Scan for the cell matching the given text and deliver its [x, y] coordinate at center. 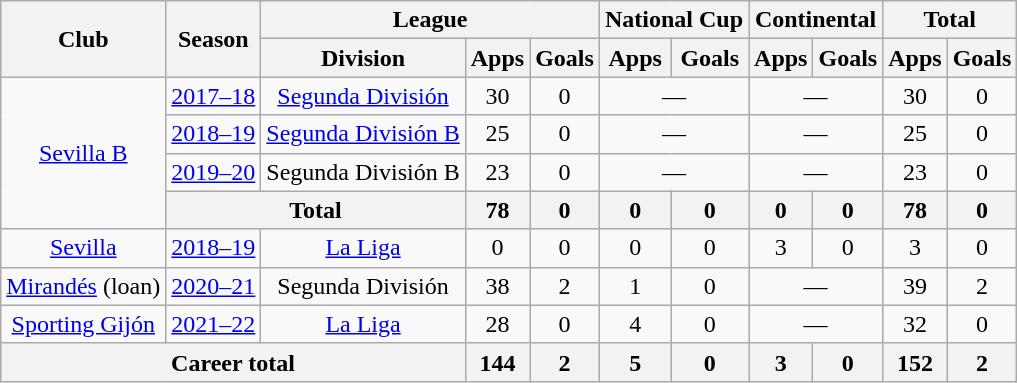
39 [915, 286]
Sevilla B [84, 153]
2021–22 [214, 324]
2019–20 [214, 172]
Club [84, 39]
Sevilla [84, 248]
5 [635, 362]
38 [497, 286]
Mirandés (loan) [84, 286]
Career total [233, 362]
32 [915, 324]
Division [363, 58]
Season [214, 39]
4 [635, 324]
1 [635, 286]
152 [915, 362]
League [430, 20]
28 [497, 324]
National Cup [674, 20]
144 [497, 362]
2020–21 [214, 286]
Continental [816, 20]
Sporting Gijón [84, 324]
2017–18 [214, 96]
